Return the [x, y] coordinate for the center point of the cell that contains the specified text.  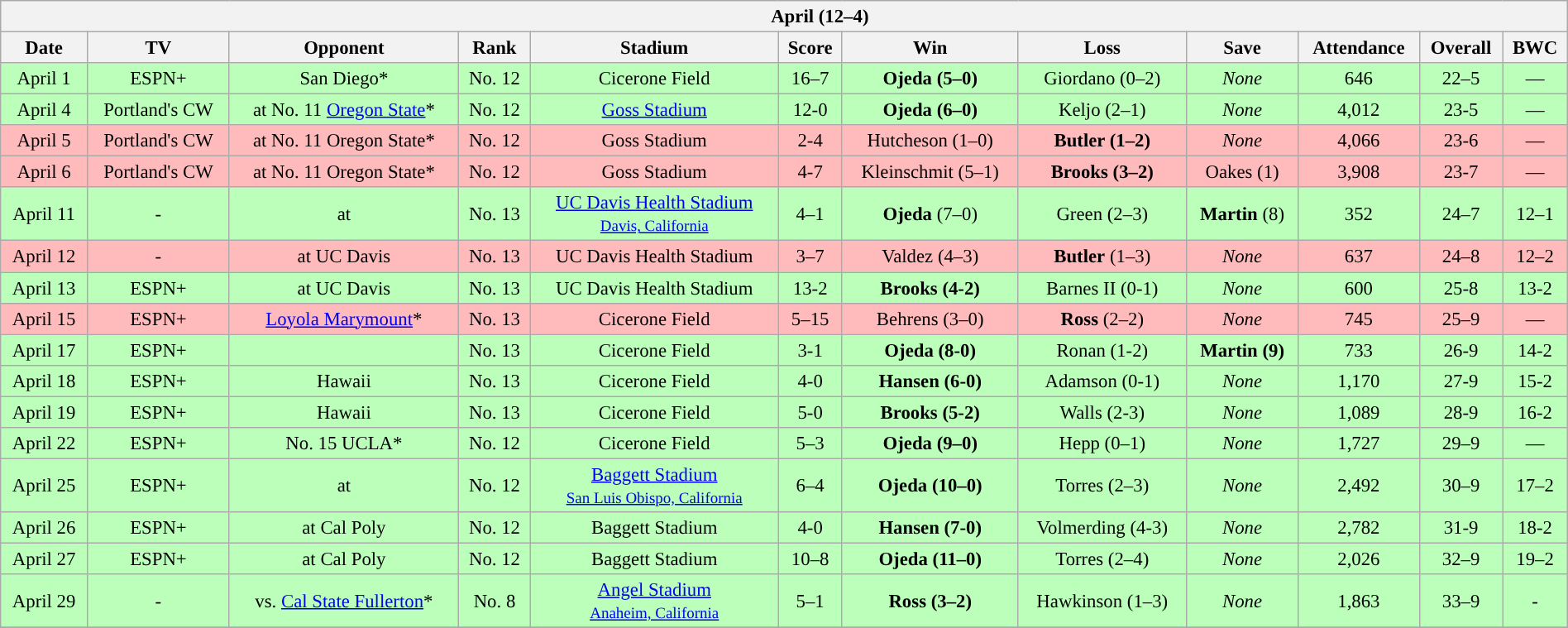
Rank [495, 47]
12–1 [1535, 213]
April 26 [45, 528]
19–2 [1535, 558]
Opponent [344, 47]
BWC [1535, 47]
27-9 [1460, 381]
Oakes (1) [1242, 172]
33–9 [1460, 601]
1,170 [1360, 381]
Baggett StadiumSan Luis Obispo, California [655, 485]
Behrens (3–0) [930, 319]
Ojeda (11–0) [930, 558]
17–2 [1535, 485]
Date [45, 47]
April 12 [45, 256]
637 [1360, 256]
24–7 [1460, 213]
1,863 [1360, 601]
23-5 [1460, 110]
3–7 [810, 256]
Ojeda (10–0) [930, 485]
Kleinschmit (5–1) [930, 172]
6–4 [810, 485]
UC Davis Health StadiumDavis, California [655, 213]
32–9 [1460, 558]
31-9 [1460, 528]
April 25 [45, 485]
5–15 [810, 319]
10–8 [810, 558]
Martin (8) [1242, 213]
352 [1360, 213]
Butler (1–3) [1102, 256]
25–9 [1460, 319]
Score [810, 47]
April 19 [45, 412]
Adamson (0-1) [1102, 381]
Martin (9) [1242, 350]
5–3 [810, 443]
745 [1360, 319]
Ojeda (9–0) [930, 443]
16-2 [1535, 412]
Green (2–3) [1102, 213]
Attendance [1360, 47]
April 15 [45, 319]
Save [1242, 47]
Ojeda (7–0) [930, 213]
April 29 [45, 601]
April 6 [45, 172]
Ross (2–2) [1102, 319]
Angel StadiumAnaheim, California [655, 601]
April 5 [45, 141]
26-9 [1460, 350]
Volmerding (4-3) [1102, 528]
No. 15 UCLA* [344, 443]
Ojeda (8-0) [930, 350]
4,012 [1360, 110]
No. 8 [495, 601]
TV [158, 47]
12-0 [810, 110]
Win [930, 47]
Butler (1–2) [1102, 141]
600 [1360, 287]
Ojeda (5–0) [930, 79]
23-7 [1460, 172]
Valdez (4–3) [930, 256]
Keljo (2–1) [1102, 110]
3-1 [810, 350]
Stadium [655, 47]
24–8 [1460, 256]
4–1 [810, 213]
Hansen (7-0) [930, 528]
Ross (3–2) [930, 601]
Torres (2–4) [1102, 558]
4,066 [1360, 141]
Giordano (0–2) [1102, 79]
Ojeda (6–0) [930, 110]
vs. Cal State Fullerton* [344, 601]
April 22 [45, 443]
April 4 [45, 110]
Hawkinson (1–3) [1102, 601]
646 [1360, 79]
14-2 [1535, 350]
1,089 [1360, 412]
April 17 [45, 350]
2,026 [1360, 558]
Hutcheson (1–0) [930, 141]
1,727 [1360, 443]
30–9 [1460, 485]
Brooks (4-2) [930, 287]
Torres (2–3) [1102, 485]
April 18 [45, 381]
5–1 [810, 601]
28-9 [1460, 412]
April (12–4) [784, 17]
23-6 [1460, 141]
29–9 [1460, 443]
San Diego* [344, 79]
4-7 [810, 172]
April 27 [45, 558]
2,782 [1360, 528]
733 [1360, 350]
16–7 [810, 79]
Hansen (6-0) [930, 381]
Loss [1102, 47]
Walls (2-3) [1102, 412]
2-4 [810, 141]
Brooks (3–2) [1102, 172]
25-8 [1460, 287]
15-2 [1535, 381]
Barnes II (0-1) [1102, 287]
Hepp (0–1) [1102, 443]
18-2 [1535, 528]
Overall [1460, 47]
Brooks (5-2) [930, 412]
3,908 [1360, 172]
5-0 [810, 412]
April 1 [45, 79]
Loyola Marymount* [344, 319]
April 11 [45, 213]
April 13 [45, 287]
22–5 [1460, 79]
Ronan (1-2) [1102, 350]
12–2 [1535, 256]
2,492 [1360, 485]
